Pinpoint the cell where the given text exists, returning its (X, Y) midpoint coordinate. 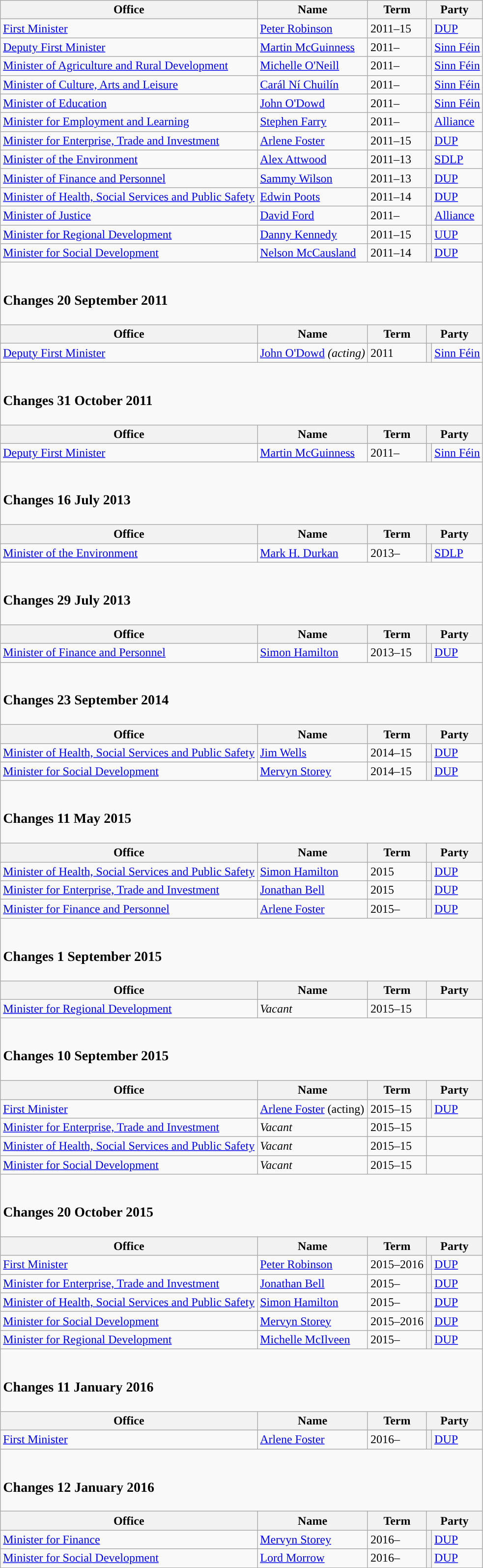
Minister of Culture, Arts and Leisure (129, 85)
Minister of Agriculture and Rural Development (129, 66)
Mark H. Durkan (313, 553)
Michelle O'Neill (313, 66)
Danny Kennedy (313, 234)
Changes 12 January 2016 (242, 1481)
David Ford (313, 215)
Alex Attwood (313, 159)
Changes 10 September 2015 (242, 1049)
Nelson McCausland (313, 253)
Jim Wells (313, 753)
UUP (457, 234)
Edwin Poots (313, 197)
2013–15 (397, 653)
Arlene Foster (acting) (313, 1108)
Changes 20 October 2015 (242, 1205)
Michelle McIlveen (313, 1339)
Stephen Farry (313, 122)
Changes 16 July 2013 (242, 494)
2013– (397, 553)
Minister of Justice (129, 215)
Changes 11 January 2016 (242, 1380)
Minister for Employment and Learning (129, 122)
Changes 11 May 2015 (242, 812)
Minister for Finance and Personnel (129, 909)
Changes 20 September 2011 (242, 294)
Sammy Wilson (313, 178)
Changes 29 July 2013 (242, 594)
John O'Dowd (acting) (313, 353)
2011 (397, 353)
Carál Ní Chuilín (313, 85)
Changes 1 September 2015 (242, 950)
Minister for Finance (129, 1539)
Changes 31 October 2011 (242, 393)
Lord Morrow (313, 1558)
Changes 23 September 2014 (242, 693)
Minister of Education (129, 103)
John O'Dowd (313, 103)
